Locate the cell with the specified text and output its (X, Y) center coordinate. 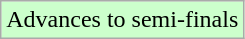
Advances to semi-finals (122, 20)
